Search for the cell housing the specified text and yield its (x, y) center coordinate. 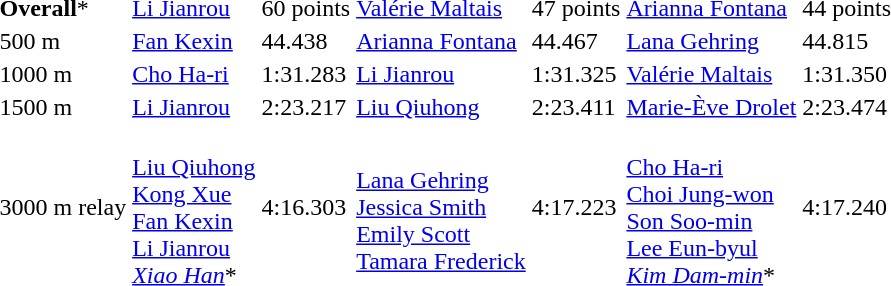
Marie-Ève Drolet (712, 107)
44.467 (576, 41)
Fan Kexin (194, 41)
44.438 (306, 41)
1:31.325 (576, 74)
Valérie Maltais (712, 74)
2:23.411 (576, 107)
1:31.283 (306, 74)
Arianna Fontana (442, 41)
Liu Qiuhong (442, 107)
Lana Gehring (712, 41)
Cho Ha-ri (194, 74)
2:23.217 (306, 107)
